For the text-containing cell, return its midpoint in [X, Y] coordinate format. 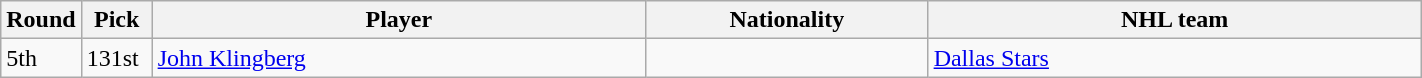
131st [116, 58]
Pick [116, 20]
Nationality [788, 20]
Dallas Stars [1174, 58]
Round [41, 20]
NHL team [1174, 20]
Player [398, 20]
5th [41, 58]
John Klingberg [398, 58]
